Return the (X, Y) coordinate for the center point of the cell that contains the specified text.  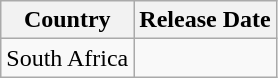
Release Date (205, 20)
Country (68, 20)
South Africa (68, 58)
